Identify which cell holds the provided text, then report its [X, Y] central coordinate. 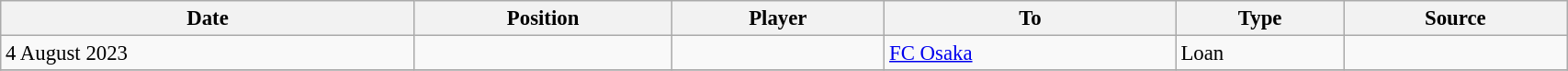
Source [1455, 18]
FC Osaka [1031, 53]
To [1031, 18]
Loan [1260, 53]
Date [208, 18]
Type [1260, 18]
Position [543, 18]
4 August 2023 [208, 53]
Player [778, 18]
